For the text-containing cell, return its midpoint in (x, y) coordinate format. 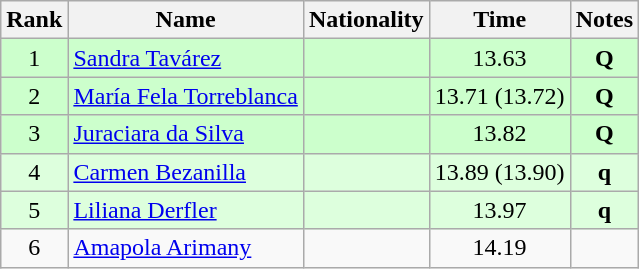
Rank (34, 20)
13.97 (500, 210)
6 (34, 248)
5 (34, 210)
2 (34, 96)
Name (186, 20)
13.89 (13.90) (500, 172)
Liliana Derfler (186, 210)
14.19 (500, 248)
3 (34, 134)
4 (34, 172)
Time (500, 20)
María Fela Torreblanca (186, 96)
Carmen Bezanilla (186, 172)
Notes (604, 20)
Amapola Arimany (186, 248)
1 (34, 58)
Juraciara da Silva (186, 134)
Nationality (366, 20)
Sandra Tavárez (186, 58)
13.82 (500, 134)
13.63 (500, 58)
13.71 (13.72) (500, 96)
